Find where the given text appears and provide that cell's center as (X, Y) coordinate. 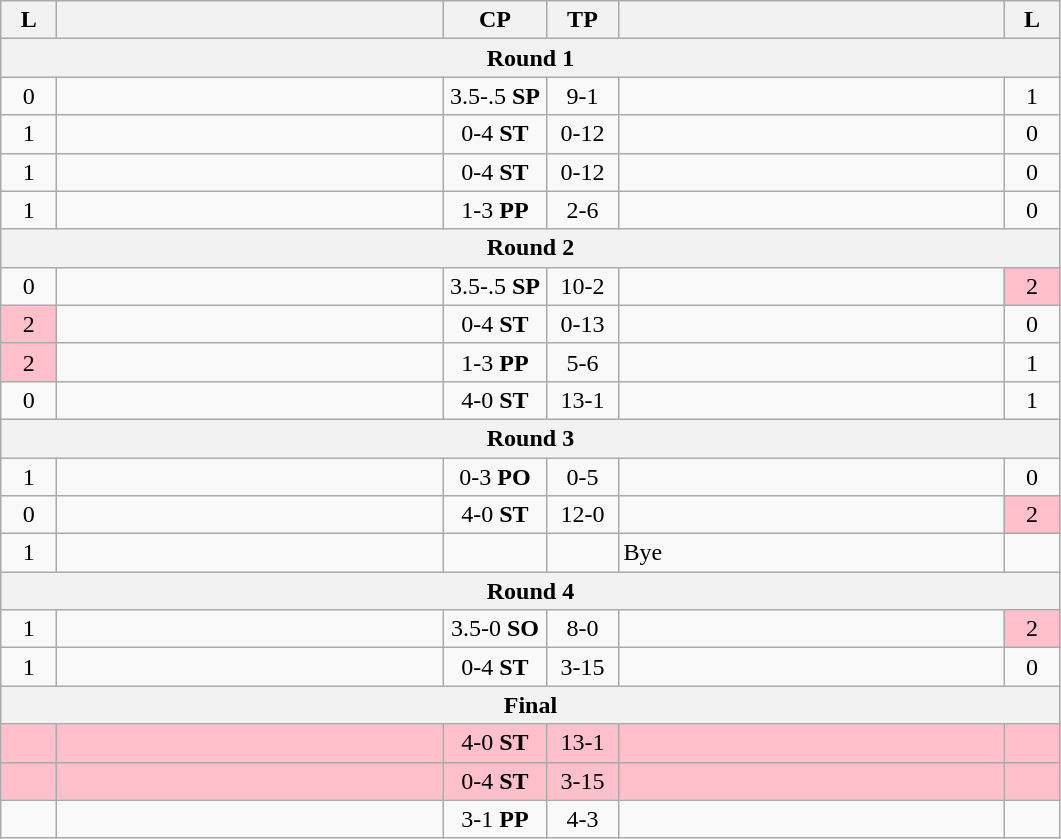
3.5-0 SO (495, 629)
3-1 PP (495, 819)
2-6 (582, 210)
10-2 (582, 286)
5-6 (582, 362)
12-0 (582, 515)
Round 3 (530, 438)
Final (530, 705)
CP (495, 20)
9-1 (582, 96)
Bye (811, 553)
Round 4 (530, 591)
0-3 PO (495, 477)
Round 1 (530, 58)
4-3 (582, 819)
0-5 (582, 477)
8-0 (582, 629)
Round 2 (530, 248)
0-13 (582, 324)
TP (582, 20)
